Return [X, Y] of the center of cell containing provided text 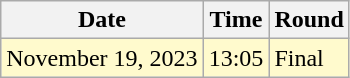
November 19, 2023 [102, 58]
Date [102, 20]
Final [309, 58]
Time [236, 20]
13:05 [236, 58]
Round [309, 20]
